For the text-containing cell, return its midpoint in (X, Y) coordinate format. 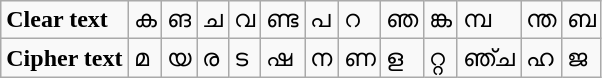
ണ്ട (283, 20)
Clear text (64, 20)
വ (245, 20)
ഷ (283, 58)
റ (360, 20)
പ (322, 20)
ന (322, 58)
Cipher text (64, 58)
യ (180, 58)
ങ (180, 20)
ങ്ക (441, 20)
ഞ്ച (489, 58)
ച (213, 20)
മ്പ (489, 20)
ക (145, 20)
ന്ത (542, 20)
ബ (582, 20)
റ്റ (441, 58)
ഞ (402, 20)
ള (402, 58)
ര (213, 58)
ണ (360, 58)
ജ (582, 58)
മ (145, 58)
ഹ (542, 58)
ട (245, 58)
